Pinpoint the cell where the given text exists, returning its [X, Y] midpoint coordinate. 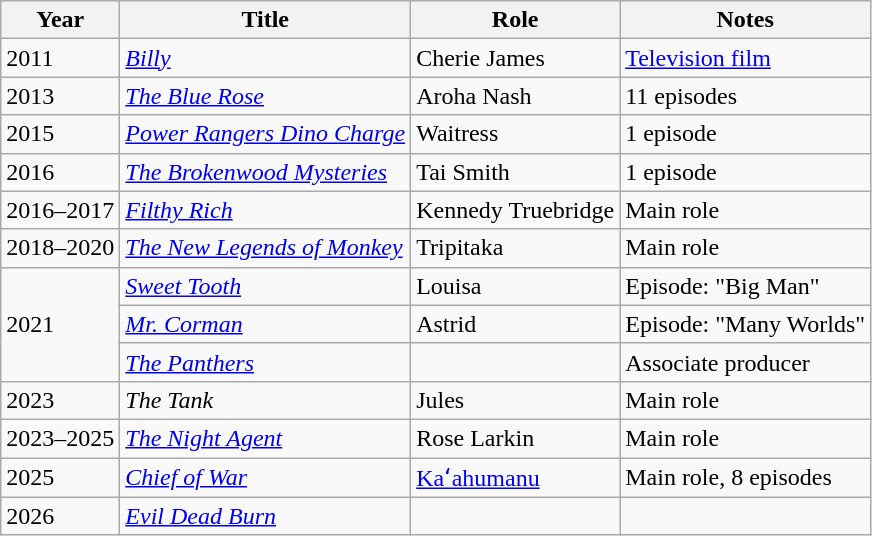
Year [60, 20]
2023 [60, 400]
Jules [516, 400]
Main role, 8 episodes [746, 478]
The Night Agent [266, 438]
2021 [60, 324]
Kaʻahumanu [516, 478]
The Panthers [266, 362]
The Brokenwood Mysteries [266, 172]
11 episodes [746, 96]
Filthy Rich [266, 210]
2011 [60, 58]
2015 [60, 134]
Tai Smith [516, 172]
Billy [266, 58]
The Tank [266, 400]
Role [516, 20]
Cherie James [516, 58]
2025 [60, 478]
Louisa [516, 286]
2016–2017 [60, 210]
2016 [60, 172]
2026 [60, 516]
Episode: "Many Worlds" [746, 324]
Episode: "Big Man" [746, 286]
The New Legends of Monkey [266, 248]
Associate producer [746, 362]
Kennedy Truebridge [516, 210]
Sweet Tooth [266, 286]
Notes [746, 20]
Power Rangers Dino Charge [266, 134]
Television film [746, 58]
Astrid [516, 324]
2018–2020 [60, 248]
The Blue Rose [266, 96]
2013 [60, 96]
Waitress [516, 134]
Evil Dead Burn [266, 516]
2023–2025 [60, 438]
Rose Larkin [516, 438]
Title [266, 20]
Mr. Corman [266, 324]
Tripitaka [516, 248]
Chief of War [266, 478]
Aroha Nash [516, 96]
